Pinpoint the cell where the given text exists, returning its (x, y) midpoint coordinate. 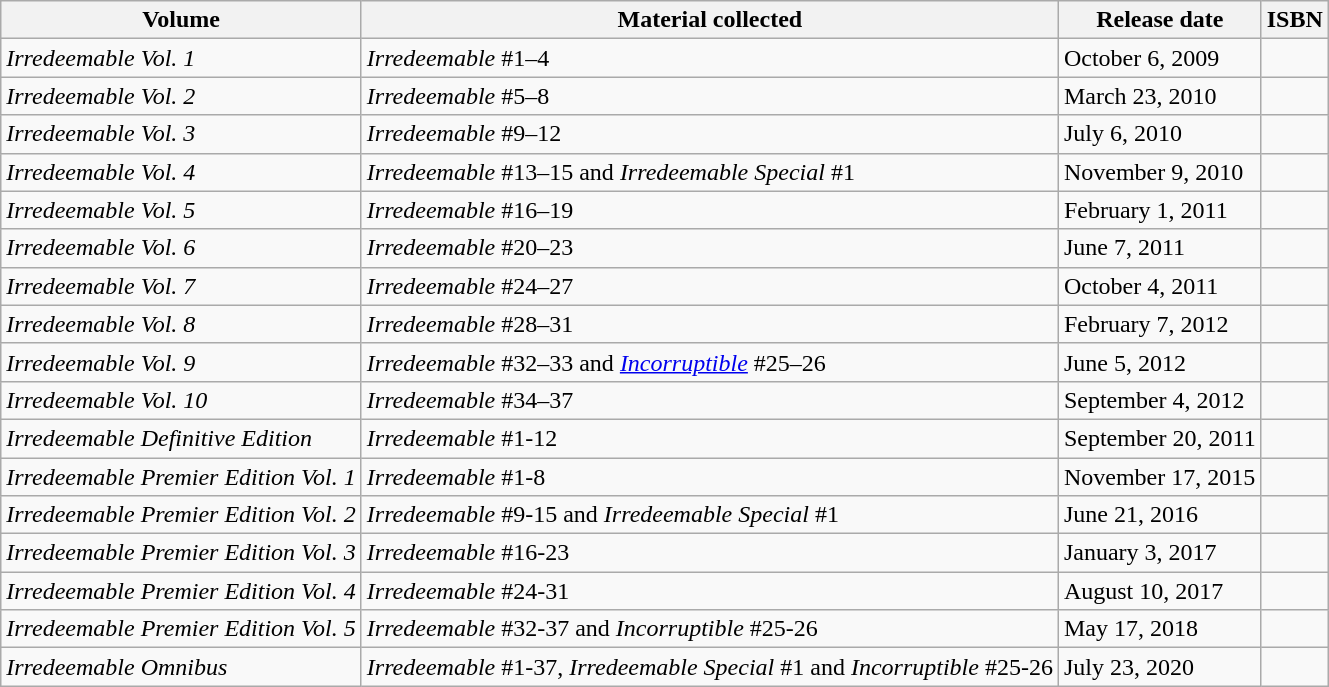
Irredeemable #1-37, Irredeemable Special #1 and Incorruptible #25-26 (710, 667)
July 6, 2010 (1160, 134)
July 23, 2020 (1160, 667)
Irredeemable Vol. 5 (182, 210)
June 21, 2016 (1160, 515)
Volume (182, 20)
Irredeemable #20–23 (710, 248)
Irredeemable Vol. 1 (182, 58)
September 4, 2012 (1160, 400)
October 6, 2009 (1160, 58)
Irredeemable #34–37 (710, 400)
Irredeemable Omnibus (182, 667)
Irredeemable #16-23 (710, 553)
June 5, 2012 (1160, 362)
Irredeemable Vol. 7 (182, 286)
Irredeemable #9-15 and Irredeemable Special #1 (710, 515)
February 7, 2012 (1160, 324)
Irredeemable #24-31 (710, 591)
October 4, 2011 (1160, 286)
Material collected (710, 20)
September 20, 2011 (1160, 438)
Irredeemable Vol. 9 (182, 362)
Irredeemable Vol. 8 (182, 324)
Irredeemable Vol. 2 (182, 96)
Irredeemable Premier Edition Vol. 4 (182, 591)
Irredeemable #13–15 and Irredeemable Special #1 (710, 172)
June 7, 2011 (1160, 248)
Irredeemable #32-37 and Incorruptible #25-26 (710, 629)
Irredeemable #9–12 (710, 134)
August 10, 2017 (1160, 591)
March 23, 2010 (1160, 96)
Irredeemable #1-12 (710, 438)
Irredeemable #5–8 (710, 96)
Irredeemable Premier Edition Vol. 5 (182, 629)
Irredeemable #1–4 (710, 58)
Release date (1160, 20)
Irredeemable Premier Edition Vol. 1 (182, 477)
May 17, 2018 (1160, 629)
Irredeemable #16–19 (710, 210)
Irredeemable #1-8 (710, 477)
February 1, 2011 (1160, 210)
Irredeemable #32–33 and Incorruptible #25–26 (710, 362)
Irredeemable Definitive Edition (182, 438)
ISBN (1294, 20)
Irredeemable Vol. 4 (182, 172)
November 17, 2015 (1160, 477)
November 9, 2010 (1160, 172)
Irredeemable Vol. 6 (182, 248)
Irredeemable #28–31 (710, 324)
Irredeemable #24–27 (710, 286)
Irredeemable Vol. 10 (182, 400)
Irredeemable Premier Edition Vol. 2 (182, 515)
January 3, 2017 (1160, 553)
Irredeemable Premier Edition Vol. 3 (182, 553)
Irredeemable Vol. 3 (182, 134)
